Provide the [X, Y] coordinate of the cell's center where the given text is located.  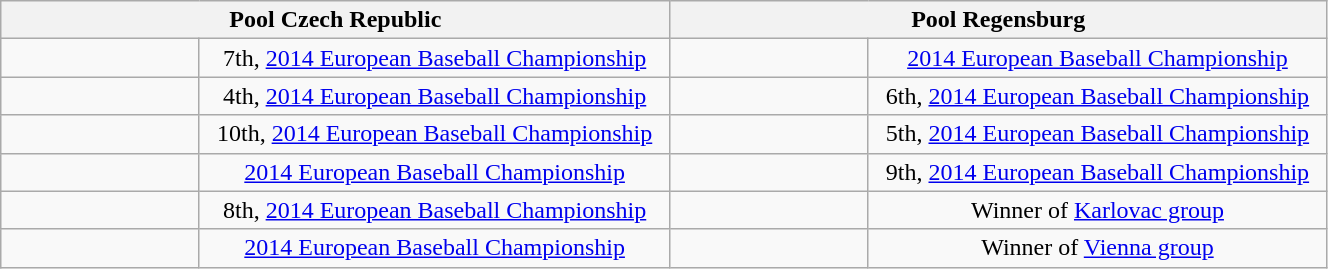
4th, 2014 European Baseball Championship [434, 96]
8th, 2014 European Baseball Championship [434, 210]
10th, 2014 European Baseball Championship [434, 134]
Pool Regensburg [998, 20]
5th, 2014 European Baseball Championship [1097, 134]
7th, 2014 European Baseball Championship [434, 58]
Winner of Vienna group [1097, 248]
9th, 2014 European Baseball Championship [1097, 172]
Winner of Karlovac group [1097, 210]
6th, 2014 European Baseball Championship [1097, 96]
Pool Czech Republic [336, 20]
